Capture the cell that displays the provided text and extract its [x, y] central coordinate. 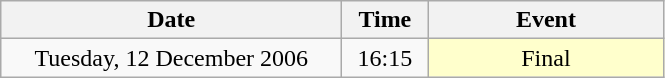
Final [546, 58]
Event [546, 20]
Tuesday, 12 December 2006 [172, 58]
16:15 [385, 58]
Date [172, 20]
Time [385, 20]
